Provide the [x, y] coordinate of the cell's center where the given text is located.  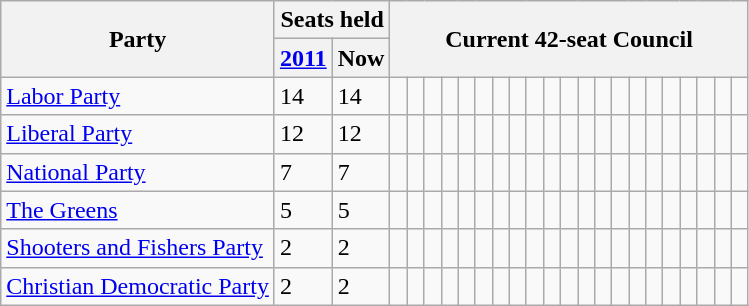
Shooters and Fishers Party [138, 248]
Current 42-seat Council [569, 39]
2011 [303, 58]
Labor Party [138, 96]
Now [361, 58]
National Party [138, 172]
Seats held [332, 20]
The Greens [138, 210]
Liberal Party [138, 134]
Christian Democratic Party [138, 286]
Party [138, 39]
